Extract the [x, y] coordinate from the center of the cell holding the provided text.  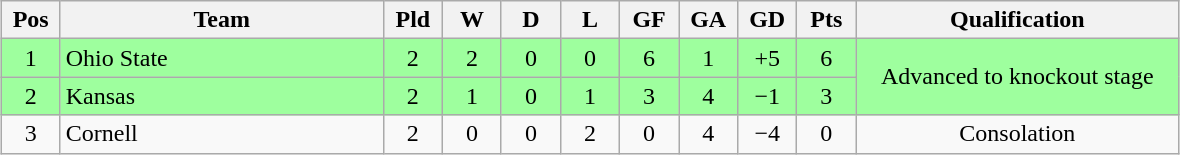
Ohio State [222, 58]
Kansas [222, 96]
Pos [30, 20]
L [590, 20]
Pts [826, 20]
Pld [412, 20]
GA [708, 20]
D [530, 20]
Advanced to knockout stage [1018, 77]
GF [650, 20]
Team [222, 20]
−4 [768, 134]
−1 [768, 96]
Consolation [1018, 134]
GD [768, 20]
Cornell [222, 134]
W [472, 20]
+5 [768, 58]
Qualification [1018, 20]
